Pinpoint the cell where the given text exists, returning its [x, y] midpoint coordinate. 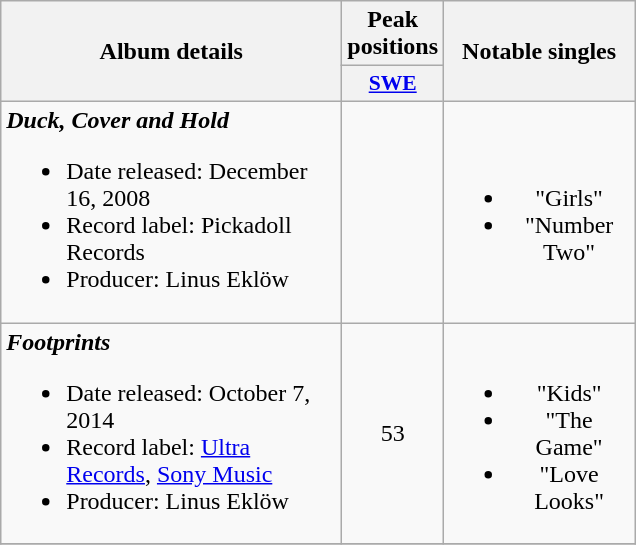
"Kids""The Game""Love Looks" [540, 432]
SWE [393, 84]
Duck, Cover and HoldDate released: December 16, 2008Record label: Pickadoll RecordsProducer: Linus Eklöw [172, 212]
Peak positions [393, 34]
Notable singles [540, 52]
Album details [172, 52]
FootprintsDate released: October 7, 2014Record label: Ultra Records, Sony MusicProducer: Linus Eklöw [172, 432]
"Girls""Number Two" [540, 212]
53 [393, 432]
